Pinpoint the cell where the given text exists, returning its [x, y] midpoint coordinate. 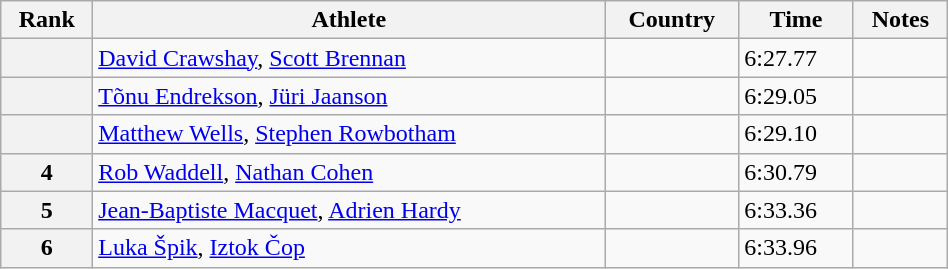
Tõnu Endrekson, Jüri Jaanson [349, 96]
6 [47, 248]
David Crawshay, Scott Brennan [349, 58]
4 [47, 172]
Time [796, 20]
6:33.36 [796, 210]
Rank [47, 20]
6:29.10 [796, 134]
Matthew Wells, Stephen Rowbotham [349, 134]
6:29.05 [796, 96]
6:27.77 [796, 58]
Country [672, 20]
6:30.79 [796, 172]
Luka Špik, Iztok Čop [349, 248]
5 [47, 210]
Athlete [349, 20]
Jean-Baptiste Macquet, Adrien Hardy [349, 210]
Notes [900, 20]
6:33.96 [796, 248]
Rob Waddell, Nathan Cohen [349, 172]
